Return [X, Y] of the center of cell containing provided text 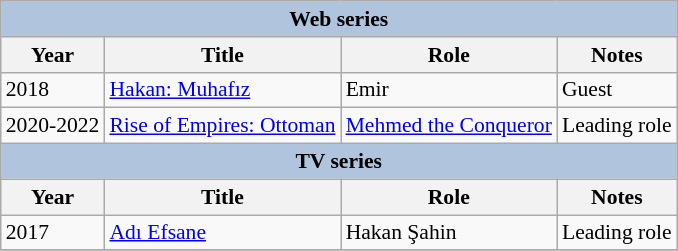
2020-2022 [53, 126]
Hakan Şahin [449, 233]
2018 [53, 90]
Rise of Empires: Ottoman [222, 126]
Hakan: Muhafız [222, 90]
2017 [53, 233]
Mehmed the Conqueror [449, 126]
Web series [339, 19]
TV series [339, 162]
Emir [449, 90]
Adı Efsane [222, 233]
Guest [617, 90]
